Identify which cell holds the provided text, then report its (X, Y) central coordinate. 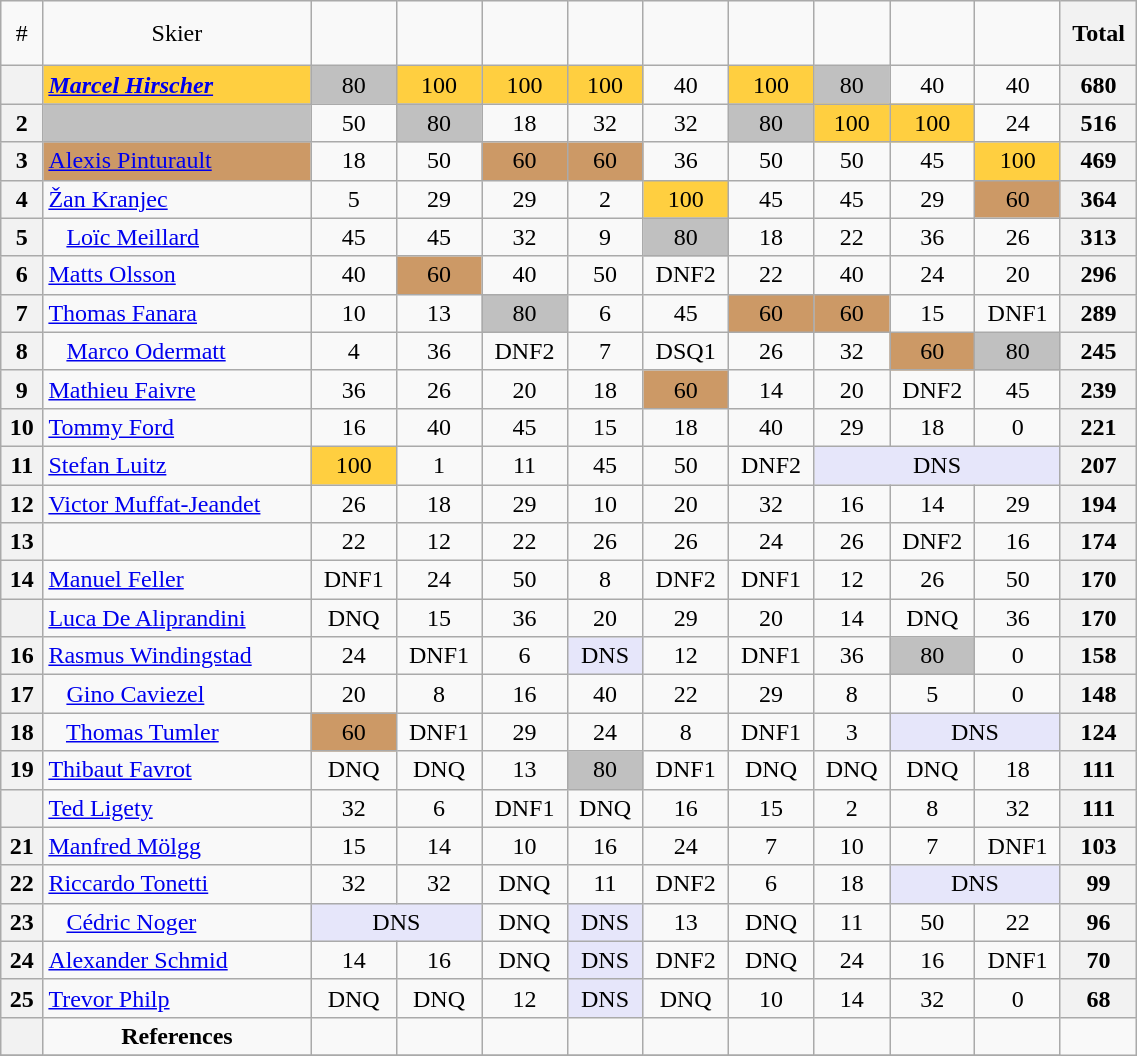
364 (1098, 199)
Marco Odermatt (177, 351)
Alexander Schmid (177, 960)
148 (1098, 694)
Mathieu Faivre (177, 389)
Thomas Tumler (177, 732)
Cédric Noger (177, 922)
1 (438, 465)
124 (1098, 732)
96 (1098, 922)
680 (1098, 85)
Tommy Ford (177, 427)
207 (1098, 465)
Thibaut Favrot (177, 770)
19 (22, 770)
Matts Olsson (177, 275)
Luca De Aliprandini (177, 618)
17 (22, 694)
Marcel Hirscher (177, 85)
194 (1098, 503)
Manuel Feller (177, 580)
221 (1098, 427)
Alexis Pinturault (177, 161)
DSQ1 (686, 351)
469 (1098, 161)
Skier (177, 34)
Total (1098, 34)
25 (22, 998)
68 (1098, 998)
Thomas Fanara (177, 313)
103 (1098, 846)
289 (1098, 313)
Ted Ligety (177, 808)
245 (1098, 351)
99 (1098, 884)
239 (1098, 389)
23 (22, 922)
Gino Caviezel (177, 694)
21 (22, 846)
313 (1098, 237)
70 (1098, 960)
Žan Kranjec (177, 199)
Trevor Philp (177, 998)
Rasmus Windingstad (177, 656)
Stefan Luitz (177, 465)
Victor Muffat-Jeandet (177, 503)
158 (1098, 656)
Loïc Meillard (177, 237)
516 (1098, 123)
296 (1098, 275)
Riccardo Tonetti (177, 884)
Manfred Mölgg (177, 846)
174 (1098, 542)
References (177, 1036)
# (22, 34)
